Extract the [X, Y] coordinate from the center of the cell holding the provided text.  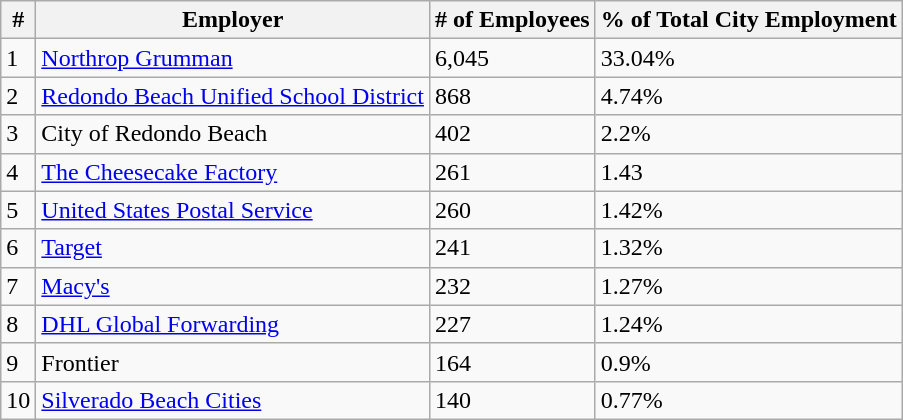
260 [512, 210]
232 [512, 286]
# [18, 20]
Redondo Beach Unified School District [233, 96]
1.43 [748, 172]
4.74% [748, 96]
10 [18, 400]
0.77% [748, 400]
Employer [233, 20]
402 [512, 134]
4 [18, 172]
DHL Global Forwarding [233, 324]
164 [512, 362]
1.42% [748, 210]
261 [512, 172]
Macy's [233, 286]
1.32% [748, 248]
1.24% [748, 324]
868 [512, 96]
0.9% [748, 362]
33.04% [748, 58]
2 [18, 96]
United States Postal Service [233, 210]
1.27% [748, 286]
The Cheesecake Factory [233, 172]
7 [18, 286]
241 [512, 248]
Target [233, 248]
227 [512, 324]
Northrop Grumman [233, 58]
# of Employees [512, 20]
Silverado Beach Cities [233, 400]
1 [18, 58]
9 [18, 362]
Frontier [233, 362]
3 [18, 134]
% of Total City Employment [748, 20]
City of Redondo Beach [233, 134]
8 [18, 324]
2.2% [748, 134]
6 [18, 248]
140 [512, 400]
6,045 [512, 58]
5 [18, 210]
